Determine the [x, y] coordinate at the center of the cell enclosing the given text.  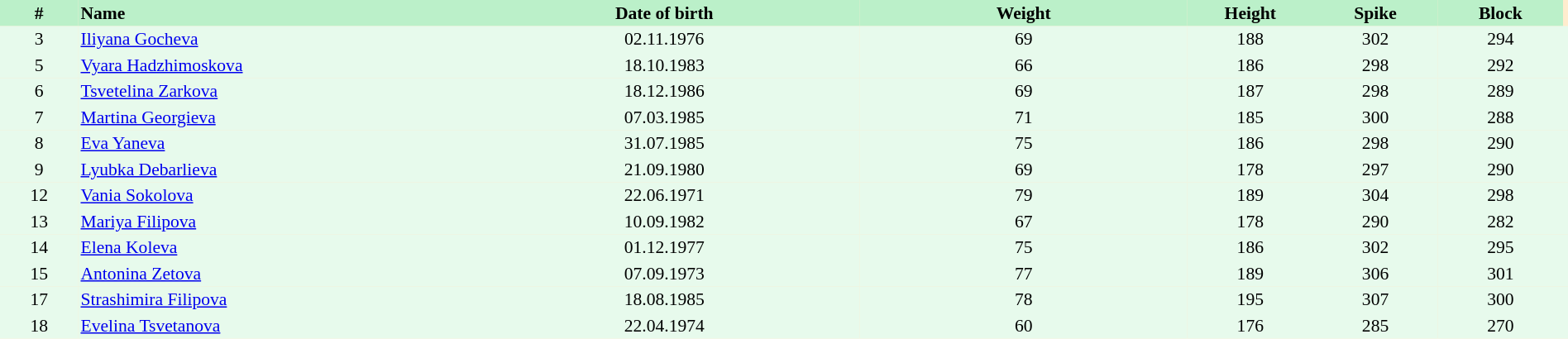
6 [39, 91]
01.12.1977 [664, 248]
307 [1374, 299]
02.11.1976 [664, 40]
Martina Georgieva [273, 117]
9 [39, 169]
Block [1500, 13]
15 [39, 274]
Lyubka Debarlieva [273, 169]
7 [39, 117]
Iliyana Gocheva [273, 40]
13 [39, 222]
18.08.1985 [664, 299]
78 [1024, 299]
187 [1250, 91]
# [39, 13]
Antonina Zetova [273, 274]
295 [1500, 248]
67 [1024, 222]
294 [1500, 40]
306 [1374, 274]
Strashimira Filipova [273, 299]
18 [39, 326]
07.09.1973 [664, 274]
188 [1250, 40]
17 [39, 299]
5 [39, 65]
22.06.1971 [664, 195]
282 [1500, 222]
3 [39, 40]
Vyara Hadzhimoskova [273, 65]
185 [1250, 117]
10.09.1982 [664, 222]
270 [1500, 326]
07.03.1985 [664, 117]
Eva Yaneva [273, 144]
66 [1024, 65]
Evelina Tsvetanova [273, 326]
Height [1250, 13]
289 [1500, 91]
Spike [1374, 13]
288 [1500, 117]
71 [1024, 117]
Mariya Filipova [273, 222]
77 [1024, 274]
292 [1500, 65]
Elena Koleva [273, 248]
8 [39, 144]
Weight [1024, 13]
301 [1500, 274]
14 [39, 248]
18.12.1986 [664, 91]
Date of birth [664, 13]
60 [1024, 326]
18.10.1983 [664, 65]
31.07.1985 [664, 144]
304 [1374, 195]
22.04.1974 [664, 326]
176 [1250, 326]
Tsvetelina Zarkova [273, 91]
297 [1374, 169]
195 [1250, 299]
12 [39, 195]
21.09.1980 [664, 169]
79 [1024, 195]
Vania Sokolova [273, 195]
285 [1374, 326]
Name [273, 13]
